Scan for the cell matching the given text and deliver its (X, Y) coordinate at center. 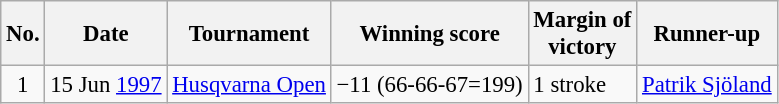
1 stroke (582, 85)
Runner-up (707, 34)
Margin ofvictory (582, 34)
Winning score (430, 34)
1 (23, 85)
−11 (66-66-67=199) (430, 85)
No. (23, 34)
15 Jun 1997 (106, 85)
Tournament (249, 34)
Date (106, 34)
Patrik Sjöland (707, 85)
Husqvarna Open (249, 85)
